Identify which cell holds the provided text, then report its [x, y] central coordinate. 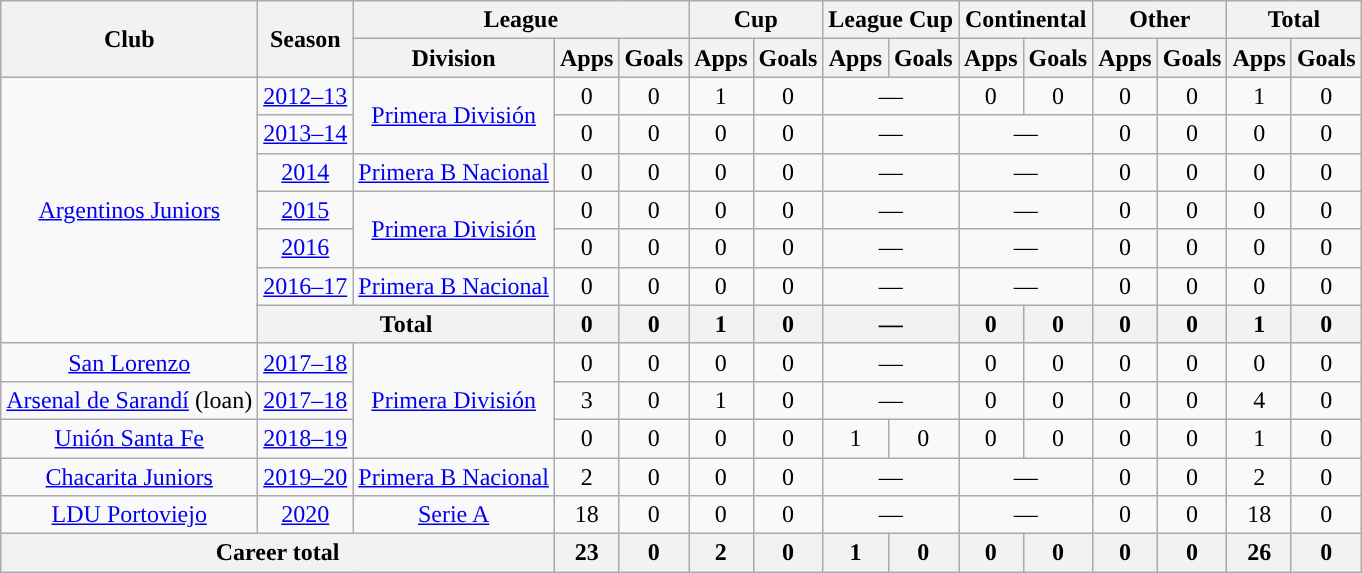
Cup [756, 20]
2019–20 [306, 477]
Career total [278, 553]
4 [1259, 400]
2015 [306, 210]
Club [130, 39]
Argentinos Juniors [130, 210]
San Lorenzo [130, 362]
Other [1160, 20]
Arsenal de Sarandí (loan) [130, 400]
3 [586, 400]
Season [306, 39]
2018–19 [306, 438]
2012–13 [306, 96]
Division [454, 58]
Continental [1026, 20]
League [521, 20]
2016–17 [306, 286]
2013–14 [306, 134]
LDU Portoviejo [130, 515]
2020 [306, 515]
2016 [306, 248]
Serie A [454, 515]
Chacarita Juniors [130, 477]
23 [586, 553]
26 [1259, 553]
Unión Santa Fe [130, 438]
League Cup [891, 20]
2014 [306, 172]
